Capture the cell that displays the provided text and extract its (X, Y) central coordinate. 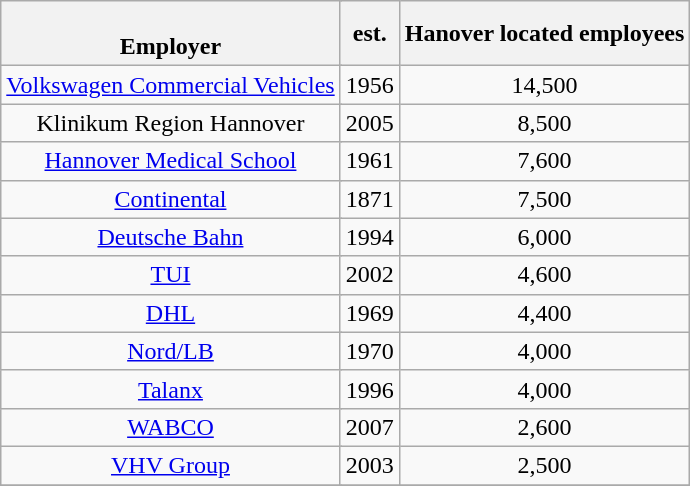
2002 (370, 275)
WABCO (170, 427)
7,500 (544, 199)
2003 (370, 465)
2005 (370, 123)
4,600 (544, 275)
14,500 (544, 85)
7,600 (544, 161)
1871 (370, 199)
1961 (370, 161)
8,500 (544, 123)
4,400 (544, 313)
Employer (170, 34)
Nord/LB (170, 351)
1996 (370, 389)
VHV Group (170, 465)
Klinikum Region Hannover (170, 123)
1969 (370, 313)
2,500 (544, 465)
est. (370, 34)
Continental (170, 199)
1956 (370, 85)
6,000 (544, 237)
Hannover Medical School (170, 161)
1994 (370, 237)
1970 (370, 351)
TUI (170, 275)
Hanover located employees (544, 34)
Volkswagen Commercial Vehicles (170, 85)
Talanx (170, 389)
2,600 (544, 427)
2007 (370, 427)
DHL (170, 313)
Deutsche Bahn (170, 237)
